Return [x, y] of the center of cell containing provided text 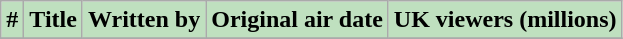
UK viewers (millions) [505, 20]
# [12, 20]
Original air date [298, 20]
Title [54, 20]
Written by [144, 20]
